Identify which cell holds the provided text, then report its [x, y] central coordinate. 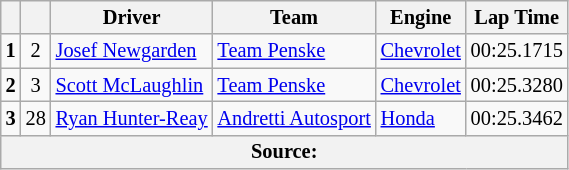
Honda [421, 118]
Driver [132, 17]
Engine [421, 17]
00:25.3462 [517, 118]
Andretti Autosport [294, 118]
Lap Time [517, 17]
Josef Newgarden [132, 51]
00:25.3280 [517, 85]
28 [36, 118]
1 [11, 51]
00:25.1715 [517, 51]
Team [294, 17]
Scott McLaughlin [132, 85]
Ryan Hunter-Reay [132, 118]
Source: [284, 152]
